For the text-containing cell, return its midpoint in (X, Y) coordinate format. 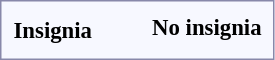
No insignia (208, 27)
Insignia (53, 30)
